Locate the cell with the specified text and output its (x, y) center coordinate. 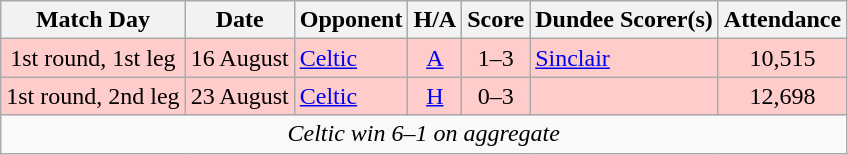
Opponent (351, 20)
Score (496, 20)
Match Day (93, 20)
16 August (240, 58)
H (435, 96)
Attendance (782, 20)
Celtic win 6–1 on aggregate (424, 134)
A (435, 58)
1–3 (496, 58)
10,515 (782, 58)
1st round, 2nd leg (93, 96)
1st round, 1st leg (93, 58)
H/A (435, 20)
Sinclair (624, 58)
Dundee Scorer(s) (624, 20)
Date (240, 20)
23 August (240, 96)
12,698 (782, 96)
0–3 (496, 96)
